Find where the given text appears and provide that cell's center as (X, Y) coordinate. 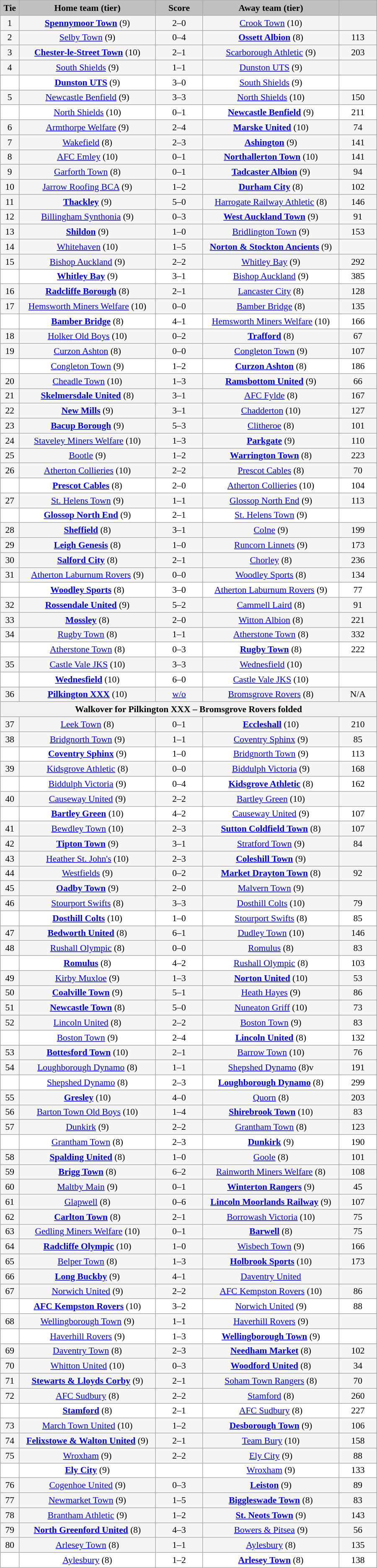
Lancaster City (8) (271, 292)
North Greenford United (8) (88, 1530)
Whitton United (10) (88, 1366)
Witton Albion (8) (271, 620)
Belper Town (8) (88, 1262)
Cheadle Town (10) (88, 381)
Glapwell (8) (88, 1202)
Quorn (8) (271, 1098)
Market Drayton Town (8) (271, 873)
Leiston (9) (271, 1485)
Rainworth Miners Welfare (8) (271, 1172)
104 (358, 486)
Borrowash Victoria (10) (271, 1217)
Score (179, 8)
92 (358, 873)
22 (10, 411)
4–0 (179, 1098)
23 (10, 426)
Northallerton Town (10) (271, 157)
Desborough Town (9) (271, 1426)
Norton & Stockton Ancients (9) (271, 247)
52 (10, 1023)
10 (10, 187)
38 (10, 739)
30 (10, 560)
Radcliffe Borough (8) (88, 292)
Gedling Miners Welfare (10) (88, 1232)
Sutton Coldfield Town (8) (271, 829)
Tadcaster Albion (9) (271, 172)
Daventry United (271, 1276)
Stewarts & Lloyds Corby (9) (88, 1381)
Winterton Rangers (9) (271, 1187)
42 (10, 844)
West Auckland Town (9) (271, 217)
AFC Fylde (8) (271, 396)
108 (358, 1172)
191 (358, 1068)
Wisbech Town (9) (271, 1247)
4–3 (179, 1530)
20 (10, 381)
Brantham Athletic (9) (88, 1515)
46 (10, 904)
158 (358, 1441)
Norton United (10) (271, 978)
41 (10, 829)
31 (10, 575)
Trafford (8) (271, 336)
Armthorpe Welfare (9) (88, 127)
Lincoln Moorlands Railway (9) (271, 1202)
Ramsbottom United (9) (271, 381)
138 (358, 1560)
132 (358, 1038)
35 (10, 665)
Away team (tier) (271, 8)
6–2 (179, 1172)
Ossett Albion (8) (271, 38)
Selby Town (9) (88, 38)
Colne (9) (271, 530)
29 (10, 545)
Salford City (8) (88, 560)
Holker Old Boys (10) (88, 336)
Bewdley Town (10) (88, 829)
190 (358, 1142)
68 (10, 1321)
Spennymoor Town (9) (88, 23)
32 (10, 605)
162 (358, 784)
Thackley (9) (88, 202)
Newcastle Town (8) (88, 1008)
Bromsgrove Rovers (8) (271, 695)
17 (10, 307)
Jarrow Roofing BCA (9) (88, 187)
5–3 (179, 426)
Team Bury (10) (271, 1441)
9 (10, 172)
Gresley (10) (88, 1098)
Parkgate (9) (271, 441)
62 (10, 1217)
6–1 (179, 933)
Heather St. John's (10) (88, 859)
Whitehaven (10) (88, 247)
Cogenhoe United (9) (88, 1485)
AFC Emley (10) (88, 157)
47 (10, 933)
127 (358, 411)
110 (358, 441)
5 (10, 98)
103 (358, 963)
Soham Town Rangers (8) (271, 1381)
1–4 (179, 1112)
134 (358, 575)
78 (10, 1515)
150 (358, 98)
Malvern Town (9) (271, 889)
24 (10, 441)
Marske United (10) (271, 127)
94 (358, 172)
Shildon (9) (88, 232)
51 (10, 1008)
65 (10, 1262)
Shepshed Dynamo (8)v (271, 1068)
3 (10, 53)
Coalville Town (9) (88, 993)
54 (10, 1068)
60 (10, 1187)
Cammell Laird (8) (271, 605)
Harrogate Railway Athletic (8) (271, 202)
Crook Town (10) (271, 23)
236 (358, 560)
Eccleshall (10) (271, 724)
N/A (358, 695)
0–6 (179, 1202)
Woodford United (8) (271, 1366)
18 (10, 336)
123 (358, 1127)
Barwell (8) (271, 1232)
1 (10, 23)
Carlton Town (8) (88, 1217)
Coleshill Town (9) (271, 859)
19 (10, 351)
Daventry Town (8) (88, 1351)
4 (10, 68)
Long Buckby (9) (88, 1276)
Bowers & Pitsea (9) (271, 1530)
Staveley Miners Welfare (10) (88, 441)
Scarborough Athletic (9) (271, 53)
Bootle (9) (88, 456)
58 (10, 1157)
72 (10, 1396)
Radcliffe Olympic (10) (88, 1247)
Pilkington XXX (10) (88, 695)
37 (10, 724)
167 (358, 396)
Shirebrook Town (10) (271, 1112)
Bedworth United (8) (88, 933)
Bacup Borough (9) (88, 426)
210 (358, 724)
26 (10, 471)
March Town United (10) (88, 1426)
Newmarket Town (9) (88, 1501)
2 (10, 38)
Barton Town Old Boys (10) (88, 1112)
Wakefield (8) (88, 142)
59 (10, 1172)
36 (10, 695)
Bridlington Town (9) (271, 232)
Brigg Town (8) (88, 1172)
40 (10, 799)
15 (10, 262)
44 (10, 873)
Kirby Muxloe (9) (88, 978)
Shepshed Dynamo (8) (88, 1082)
48 (10, 948)
Warrington Town (8) (271, 456)
Runcorn Linnets (9) (271, 545)
Sheffield (8) (88, 530)
260 (358, 1396)
Nuneaton Griff (10) (271, 1008)
292 (358, 262)
64 (10, 1247)
5–2 (179, 605)
Bottesford Town (10) (88, 1053)
6 (10, 127)
Durham City (8) (271, 187)
Spalding United (8) (88, 1157)
Felixstowe & Walton United (9) (88, 1441)
57 (10, 1127)
Chadderton (10) (271, 411)
16 (10, 292)
Clitheroe (8) (271, 426)
Mossley (8) (88, 620)
299 (358, 1082)
Maltby Main (9) (88, 1187)
153 (358, 232)
Leek Town (8) (88, 724)
69 (10, 1351)
106 (358, 1426)
13 (10, 232)
Rossendale United (9) (88, 605)
43 (10, 859)
Chorley (8) (271, 560)
Tie (10, 8)
11 (10, 202)
80 (10, 1545)
5–1 (179, 993)
Walkover for Pilkington XXX – Bromsgrove Rovers folded (188, 710)
Ashington (9) (271, 142)
Goole (8) (271, 1157)
227 (358, 1411)
St. Neots Town (9) (271, 1515)
Home team (tier) (88, 8)
128 (358, 292)
89 (358, 1485)
50 (10, 993)
Westfields (9) (88, 873)
Leigh Genesis (8) (88, 545)
71 (10, 1381)
28 (10, 530)
33 (10, 620)
27 (10, 501)
49 (10, 978)
Chester-le-Street Town (10) (88, 53)
6–0 (179, 679)
63 (10, 1232)
Biggleswade Town (8) (271, 1501)
332 (358, 635)
Barrow Town (10) (271, 1053)
Needham Market (8) (271, 1351)
Dudley Town (10) (271, 933)
84 (358, 844)
222 (358, 650)
186 (358, 366)
New Mills (9) (88, 411)
3–2 (179, 1307)
Garforth Town (8) (88, 172)
133 (358, 1470)
Heath Hayes (9) (271, 993)
199 (358, 530)
Tipton Town (9) (88, 844)
223 (358, 456)
39 (10, 769)
25 (10, 456)
55 (10, 1098)
8 (10, 157)
7 (10, 142)
61 (10, 1202)
143 (358, 1515)
385 (358, 276)
Holbrook Sports (10) (271, 1262)
211 (358, 113)
21 (10, 396)
12 (10, 217)
Billingham Synthonia (9) (88, 217)
Oadby Town (9) (88, 889)
Stratford Town (9) (271, 844)
168 (358, 769)
221 (358, 620)
14 (10, 247)
w/o (179, 695)
Skelmersdale United (8) (88, 396)
